Output the [X, Y] coordinate of the center of the cell containing the given text.  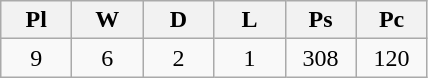
9 [36, 58]
L [250, 20]
Ps [320, 20]
W [108, 20]
308 [320, 58]
120 [392, 58]
Pc [392, 20]
D [178, 20]
6 [108, 58]
2 [178, 58]
1 [250, 58]
Pl [36, 20]
